Return the (x, y) coordinate for the center point of the cell that contains the specified text.  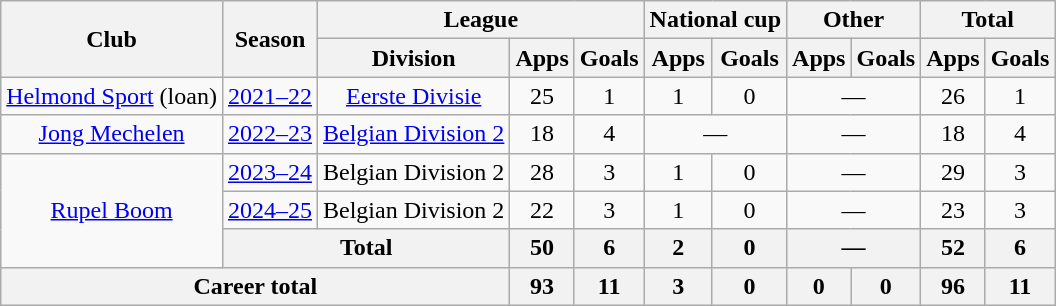
2021–22 (270, 96)
29 (953, 172)
52 (953, 248)
28 (542, 172)
93 (542, 286)
96 (953, 286)
Division (414, 58)
2024–25 (270, 210)
Season (270, 39)
25 (542, 96)
Helmond Sport (loan) (112, 96)
Career total (256, 286)
2022–23 (270, 134)
50 (542, 248)
Rupel Boom (112, 210)
Eerste Divisie (414, 96)
Other (854, 20)
23 (953, 210)
Club (112, 39)
26 (953, 96)
22 (542, 210)
National cup (715, 20)
League (482, 20)
2023–24 (270, 172)
2 (678, 248)
Jong Mechelen (112, 134)
